For the text-containing cell, return its midpoint in (X, Y) coordinate format. 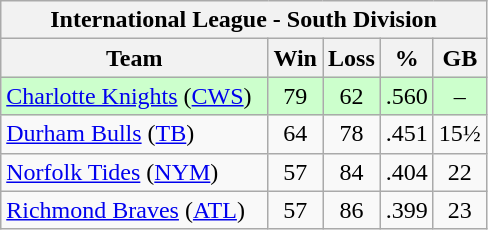
86 (351, 210)
23 (460, 210)
– (460, 96)
.404 (406, 172)
Norfolk Tides (NYM) (134, 172)
Durham Bulls (TB) (134, 134)
.399 (406, 210)
Win (296, 58)
78 (351, 134)
62 (351, 96)
Loss (351, 58)
International League - South Division (244, 20)
79 (296, 96)
GB (460, 58)
Team (134, 58)
22 (460, 172)
64 (296, 134)
.560 (406, 96)
.451 (406, 134)
84 (351, 172)
Richmond Braves (ATL) (134, 210)
Charlotte Knights (CWS) (134, 96)
% (406, 58)
15½ (460, 134)
